Return the [x, y] coordinate for the center point of the cell that contains the specified text.  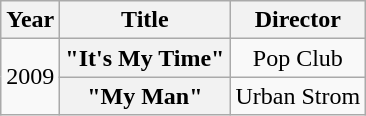
Title [145, 20]
Pop Club [298, 58]
"It's My Time" [145, 58]
Director [298, 20]
Year [30, 20]
2009 [30, 77]
Urban Strom [298, 96]
"My Man" [145, 96]
